Output the [x, y] coordinate of the center of the cell containing the given text.  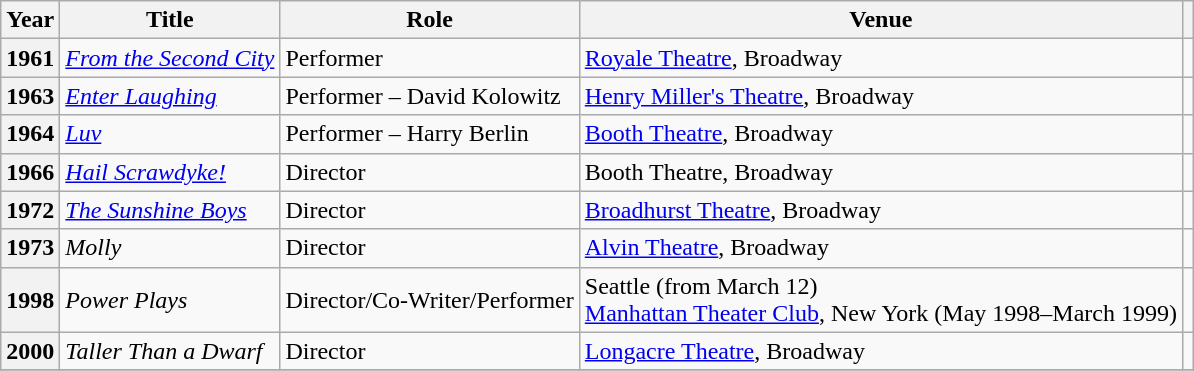
1998 [30, 300]
Power Plays [170, 300]
1972 [30, 210]
The Sunshine Boys [170, 210]
Henry Miller's Theatre, Broadway [880, 96]
Taller Than a Dwarf [170, 351]
Seattle (from March 12) Manhattan Theater Club, New York (May 1998–March 1999) [880, 300]
1966 [30, 172]
1973 [30, 248]
2000 [30, 351]
Title [170, 20]
1961 [30, 58]
Director/Co-Writer/Performer [430, 300]
Broadhurst Theatre, Broadway [880, 210]
Luv [170, 134]
Year [30, 20]
Performer [430, 58]
Role [430, 20]
Longacre Theatre, Broadway [880, 351]
1964 [30, 134]
Performer – Harry Berlin [430, 134]
Performer – David Kolowitz [430, 96]
Royale Theatre, Broadway [880, 58]
Hail Scrawdyke! [170, 172]
Molly [170, 248]
Venue [880, 20]
From the Second City [170, 58]
Alvin Theatre, Broadway [880, 248]
Enter Laughing [170, 96]
1963 [30, 96]
